Pinpoint the cell where the given text exists, returning its (X, Y) midpoint coordinate. 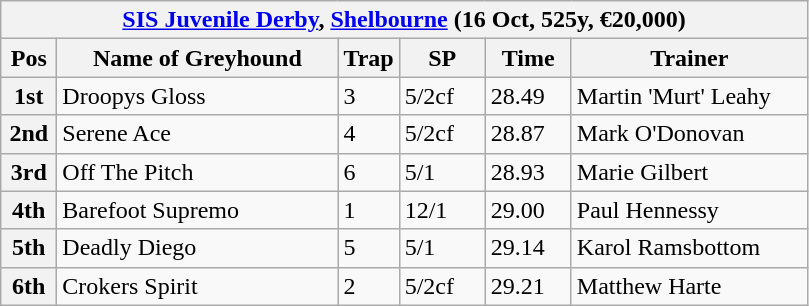
SP (442, 58)
Serene Ace (198, 134)
Off The Pitch (198, 172)
6th (29, 286)
4 (368, 134)
Karol Ramsbottom (689, 248)
4th (29, 210)
Trap (368, 58)
29.00 (528, 210)
5th (29, 248)
Trainer (689, 58)
28.87 (528, 134)
28.93 (528, 172)
Mark O'Donovan (689, 134)
6 (368, 172)
29.21 (528, 286)
Name of Greyhound (198, 58)
Barefoot Supremo (198, 210)
28.49 (528, 96)
5 (368, 248)
Droopys Gloss (198, 96)
2 (368, 286)
SIS Juvenile Derby, Shelbourne (16 Oct, 525y, €20,000) (404, 20)
Martin 'Murt' Leahy (689, 96)
12/1 (442, 210)
Matthew Harte (689, 286)
Pos (29, 58)
3rd (29, 172)
Marie Gilbert (689, 172)
3 (368, 96)
29.14 (528, 248)
1 (368, 210)
1st (29, 96)
Paul Hennessy (689, 210)
Time (528, 58)
Deadly Diego (198, 248)
2nd (29, 134)
Crokers Spirit (198, 286)
